Find where the given text appears and provide that cell's center as (X, Y) coordinate. 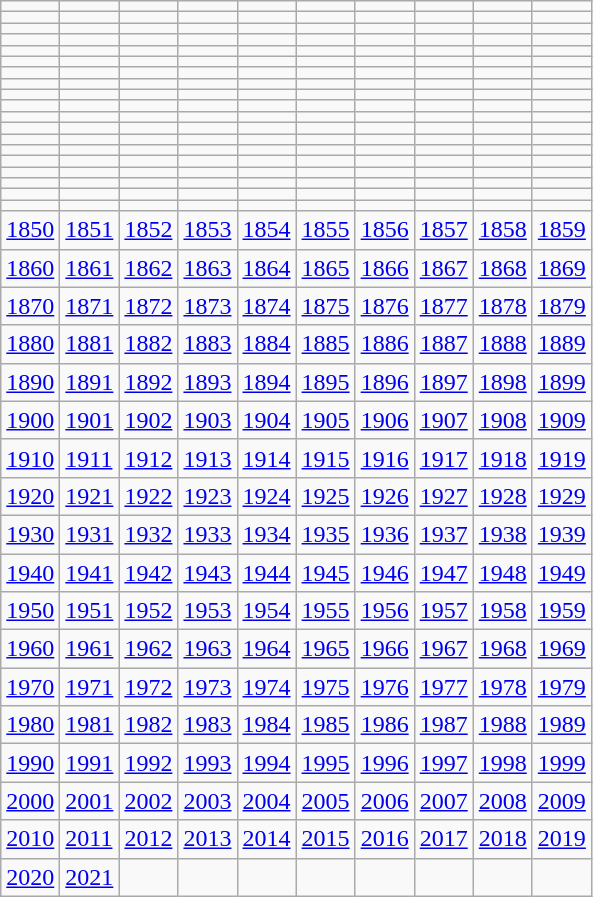
1888 (502, 344)
1886 (384, 344)
1857 (444, 230)
1974 (266, 687)
1887 (444, 344)
1872 (148, 306)
2020 (30, 877)
1953 (208, 611)
1969 (562, 649)
1972 (148, 687)
1957 (444, 611)
1878 (502, 306)
1948 (502, 573)
1882 (148, 344)
1960 (30, 649)
1862 (148, 268)
1903 (208, 420)
1870 (30, 306)
1950 (30, 611)
2005 (326, 801)
1991 (90, 763)
1881 (90, 344)
1983 (208, 725)
2003 (208, 801)
1936 (384, 534)
1866 (384, 268)
1929 (562, 496)
1906 (384, 420)
2015 (326, 839)
1884 (266, 344)
2010 (30, 839)
1968 (502, 649)
1935 (326, 534)
2007 (444, 801)
1860 (30, 268)
1918 (502, 458)
1977 (444, 687)
1893 (208, 382)
1871 (90, 306)
1861 (90, 268)
1979 (562, 687)
1997 (444, 763)
1943 (208, 573)
1874 (266, 306)
2013 (208, 839)
2001 (90, 801)
1978 (502, 687)
1915 (326, 458)
1959 (562, 611)
1995 (326, 763)
2008 (502, 801)
1922 (148, 496)
1880 (30, 344)
1927 (444, 496)
1958 (502, 611)
1891 (90, 382)
1916 (384, 458)
1898 (502, 382)
1902 (148, 420)
1973 (208, 687)
2014 (266, 839)
1873 (208, 306)
1908 (502, 420)
1934 (266, 534)
1940 (30, 573)
1896 (384, 382)
1920 (30, 496)
1994 (266, 763)
1966 (384, 649)
1941 (90, 573)
1931 (90, 534)
1945 (326, 573)
1930 (30, 534)
1954 (266, 611)
1892 (148, 382)
1869 (562, 268)
1879 (562, 306)
1987 (444, 725)
1854 (266, 230)
1985 (326, 725)
1937 (444, 534)
2016 (384, 839)
1877 (444, 306)
1921 (90, 496)
1905 (326, 420)
1853 (208, 230)
2000 (30, 801)
1996 (384, 763)
2011 (90, 839)
1993 (208, 763)
1980 (30, 725)
1951 (90, 611)
2004 (266, 801)
1932 (148, 534)
1911 (90, 458)
1925 (326, 496)
1955 (326, 611)
1998 (502, 763)
1956 (384, 611)
1876 (384, 306)
1859 (562, 230)
1912 (148, 458)
1850 (30, 230)
1952 (148, 611)
1868 (502, 268)
1964 (266, 649)
1897 (444, 382)
1926 (384, 496)
1989 (562, 725)
1875 (326, 306)
2012 (148, 839)
2002 (148, 801)
1863 (208, 268)
1949 (562, 573)
2018 (502, 839)
1982 (148, 725)
1885 (326, 344)
1904 (266, 420)
1946 (384, 573)
1924 (266, 496)
1856 (384, 230)
1855 (326, 230)
1999 (562, 763)
1986 (384, 725)
1970 (30, 687)
1928 (502, 496)
1864 (266, 268)
2009 (562, 801)
2019 (562, 839)
1917 (444, 458)
2017 (444, 839)
1967 (444, 649)
1865 (326, 268)
1883 (208, 344)
1988 (502, 725)
1899 (562, 382)
1894 (266, 382)
1914 (266, 458)
1890 (30, 382)
2021 (90, 877)
1975 (326, 687)
1992 (148, 763)
1947 (444, 573)
1909 (562, 420)
1852 (148, 230)
1900 (30, 420)
1939 (562, 534)
1990 (30, 763)
1867 (444, 268)
1919 (562, 458)
1981 (90, 725)
1933 (208, 534)
1944 (266, 573)
1895 (326, 382)
1976 (384, 687)
1913 (208, 458)
1965 (326, 649)
1901 (90, 420)
1889 (562, 344)
1923 (208, 496)
1942 (148, 573)
1984 (266, 725)
1858 (502, 230)
1962 (148, 649)
1963 (208, 649)
1910 (30, 458)
1907 (444, 420)
1851 (90, 230)
1938 (502, 534)
2006 (384, 801)
1971 (90, 687)
1961 (90, 649)
